Return the [X, Y] coordinate for the center point of the cell that contains the specified text.  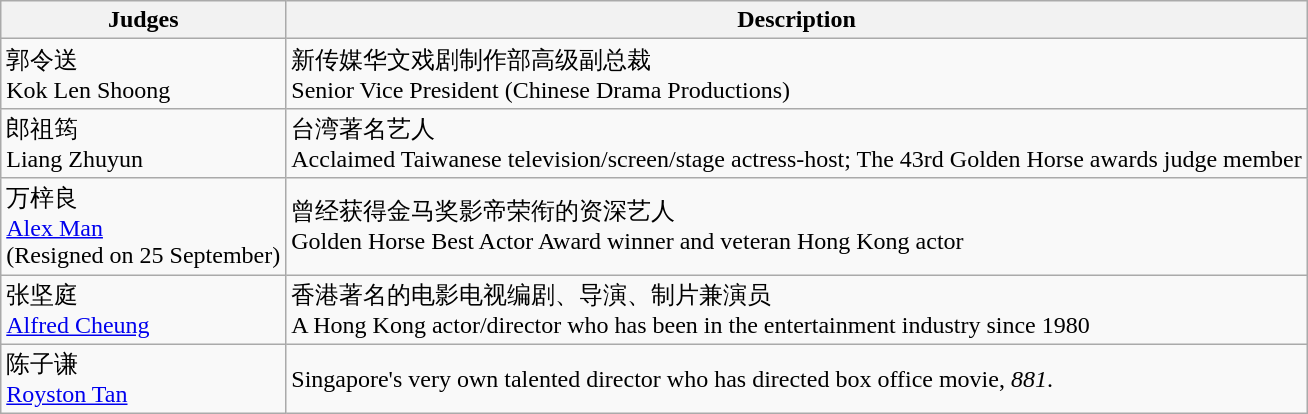
万梓良 Alex Man(Resigned on 25 September) [144, 226]
郎祖筠 Liang Zhuyun [144, 143]
曾经获得金马奖影帝荣衔的资深艺人Golden Horse Best Actor Award winner and veteran Hong Kong actor [797, 226]
Judges [144, 20]
陈子谦Royston Tan [144, 379]
Description [797, 20]
郭令送 Kok Len Shoong [144, 74]
台湾著名艺人 Acclaimed Taiwanese television/screen/stage actress-host; The 43rd Golden Horse awards judge member [797, 143]
新传媒华文戏剧制作部高级副总裁 Senior Vice President (Chinese Drama Productions) [797, 74]
香港著名的电影电视编剧、导演、制片兼演员A Hong Kong actor/director who has been in the entertainment industry since 1980 [797, 309]
张坚庭Alfred Cheung [144, 309]
Singapore's very own talented director who has directed box office movie, 881. [797, 379]
